Scan for the cell matching the given text and deliver its [x, y] coordinate at center. 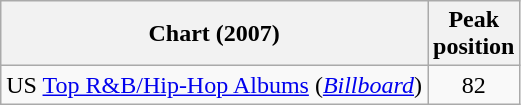
82 [474, 85]
Chart (2007) [214, 34]
Peakposition [474, 34]
US Top R&B/Hip-Hop Albums (Billboard) [214, 85]
